For the text-containing cell, return its midpoint in [X, Y] coordinate format. 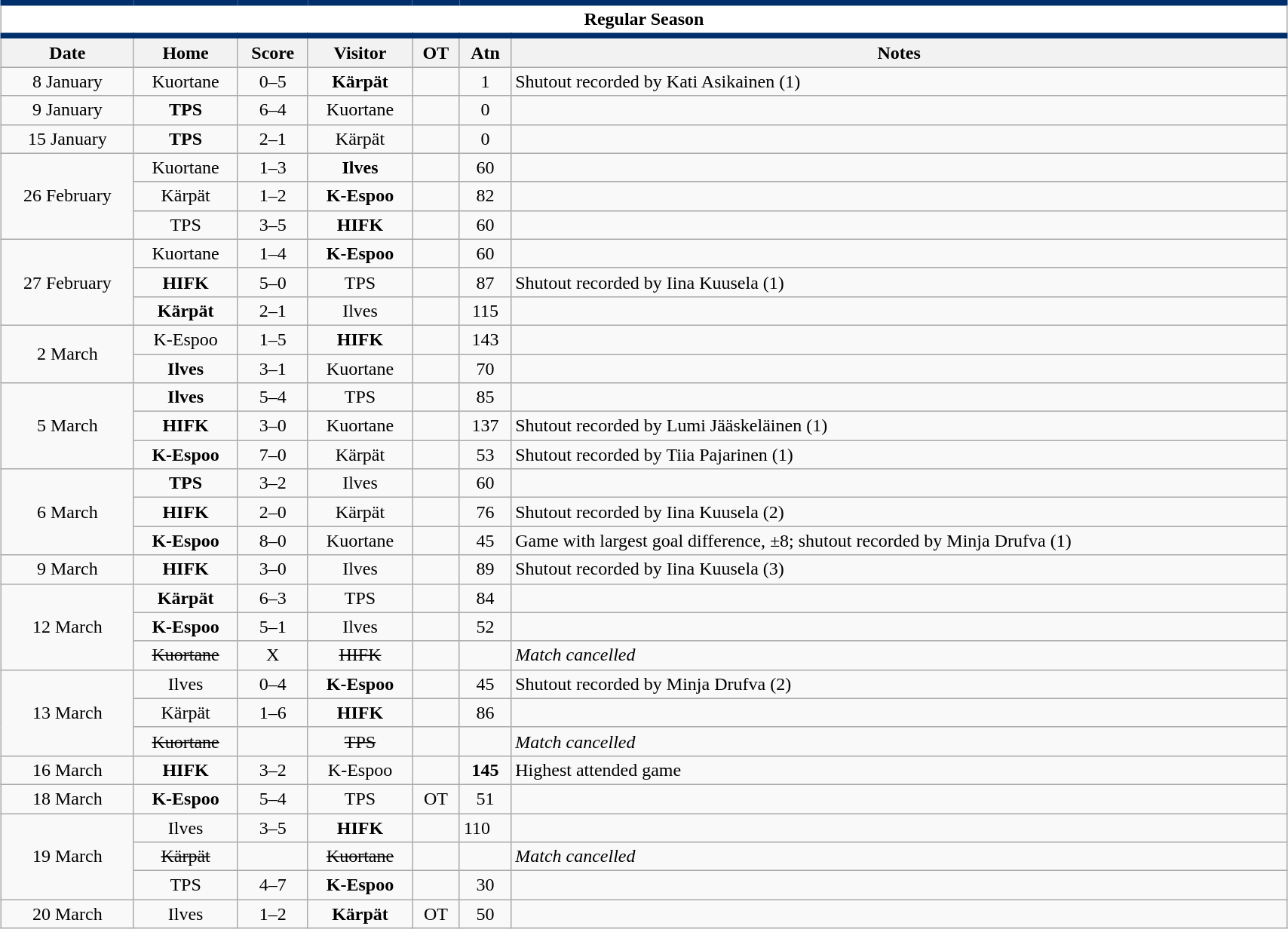
1–3 [273, 167]
86 [485, 713]
89 [485, 569]
16 March [68, 770]
50 [485, 914]
7–0 [273, 455]
70 [485, 369]
2 March [68, 354]
8 January [68, 81]
4–7 [273, 885]
Shutout recorded by Iina Kuusela (1) [899, 282]
20 March [68, 914]
51 [485, 799]
0–5 [273, 81]
Date [68, 51]
Notes [899, 51]
Score [273, 51]
Highest attended game [899, 770]
3–1 [273, 369]
84 [485, 598]
143 [485, 339]
9 January [68, 110]
26 February [68, 196]
87 [485, 282]
27 February [68, 282]
6–4 [273, 110]
2–0 [273, 512]
12 March [68, 627]
1 [485, 81]
1–4 [273, 253]
Shutout recorded by Kati Asikainen (1) [899, 81]
1–6 [273, 713]
0–4 [273, 684]
82 [485, 196]
76 [485, 512]
1–5 [273, 339]
137 [485, 426]
X [273, 655]
5–0 [273, 282]
Shutout recorded by Lumi Jääskeläinen (1) [899, 426]
Atn [485, 51]
Game with largest goal difference, ±8; shutout recorded by Minja Drufva (1) [899, 541]
110 [485, 827]
5 March [68, 426]
115 [485, 311]
53 [485, 455]
Home [186, 51]
13 March [68, 713]
Visitor [360, 51]
Regular Season [644, 20]
6–3 [273, 598]
5–1 [273, 627]
8–0 [273, 541]
Shutout recorded by Iina Kuusela (2) [899, 512]
Shutout recorded by Iina Kuusela (3) [899, 569]
18 March [68, 799]
15 January [68, 139]
145 [485, 770]
Shutout recorded by Tiia Pajarinen (1) [899, 455]
9 March [68, 569]
Shutout recorded by Minja Drufva (2) [899, 684]
30 [485, 885]
19 March [68, 856]
52 [485, 627]
85 [485, 397]
6 March [68, 512]
